Output the [X, Y] coordinate of the center of the cell containing the given text.  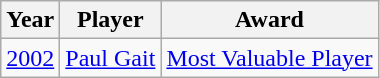
Year [30, 20]
Paul Gait [110, 58]
Player [110, 20]
Most Valuable Player [270, 58]
Award [270, 20]
2002 [30, 58]
